From the cell containing the given text, extract its center point as [x, y] coordinate. 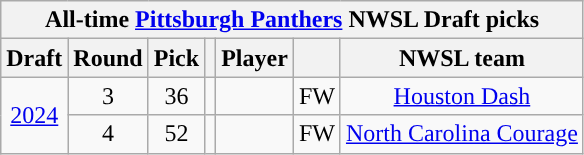
3 [108, 96]
36 [176, 96]
All-time Pittsburgh Panthers NWSL Draft picks [292, 20]
Pick [176, 58]
NWSL team [462, 58]
2024 [34, 115]
Player [255, 58]
North Carolina Courage [462, 134]
52 [176, 134]
Houston Dash [462, 96]
Draft [34, 58]
Round [108, 58]
4 [108, 134]
